Search for the cell housing the specified text and yield its [X, Y] center coordinate. 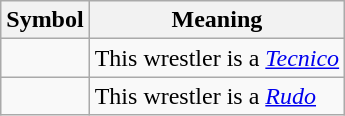
Meaning [216, 20]
This wrestler is a Rudo [216, 96]
This wrestler is a Tecnico [216, 58]
Symbol [45, 20]
